Determine the (x, y) coordinate at the center of the cell enclosing the given text.  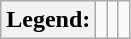
Legend: (48, 20)
